Locate the cell with the specified text and output its (x, y) center coordinate. 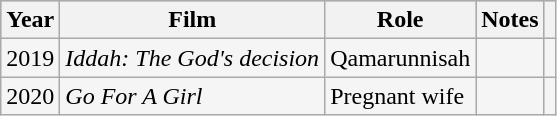
Year (30, 20)
Iddah: The God's decision (192, 58)
Qamarunnisah (400, 58)
2019 (30, 58)
Role (400, 20)
2020 (30, 96)
Pregnant wife (400, 96)
Notes (510, 20)
Go For A Girl (192, 96)
Film (192, 20)
